Search for the cell housing the specified text and yield its (x, y) center coordinate. 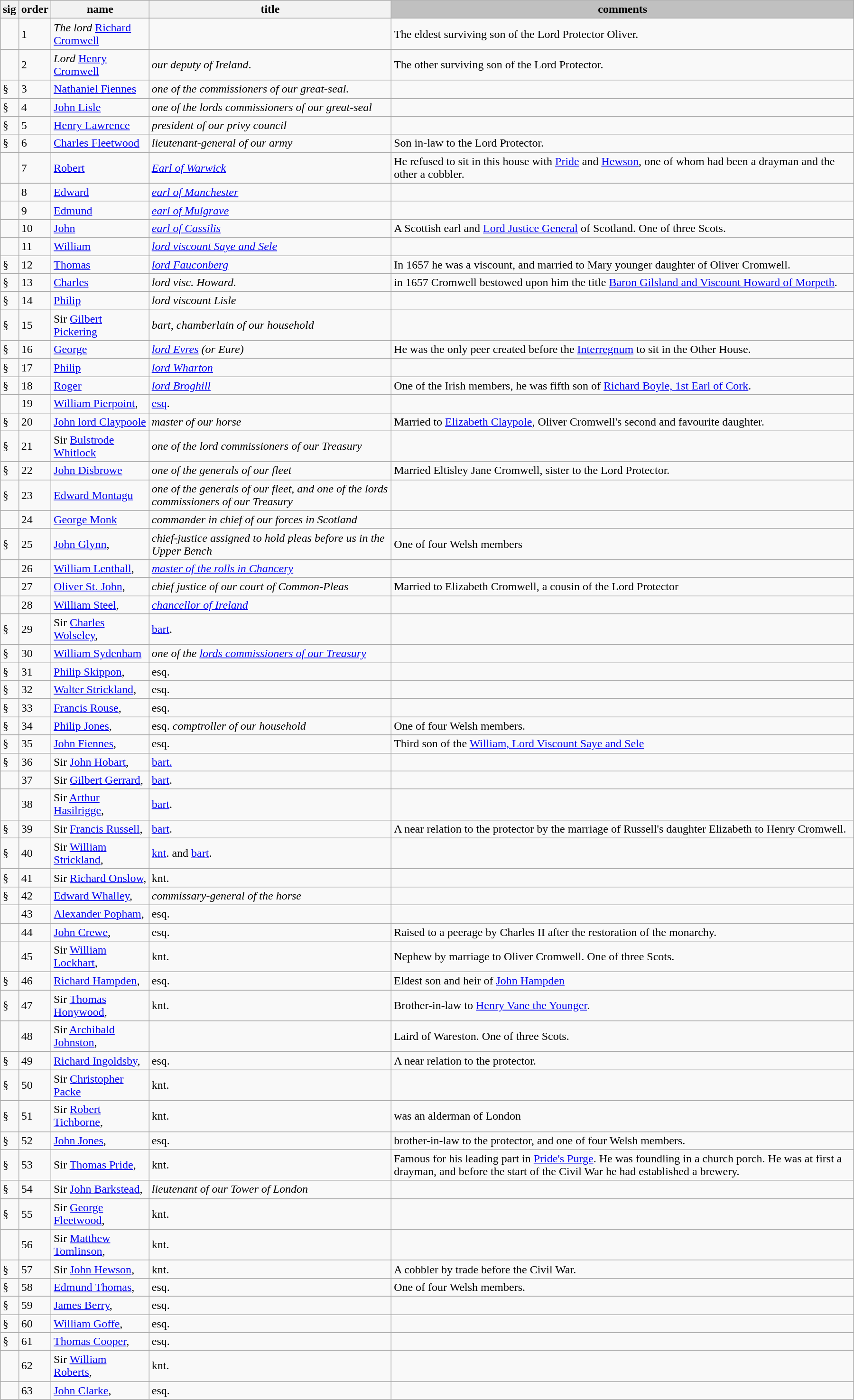
27 (35, 586)
Walter Strickland, (101, 690)
Edward Whalley, (101, 896)
He refused to sit in this house with Pride and Hewson, one of whom had been a drayman and the other a cobbler. (622, 168)
earl of Cassilis (270, 228)
51 (35, 1116)
William Pierpoint, (101, 404)
15 (35, 325)
In 1657 he was a viscount, and married to Mary younger daughter of Oliver Cromwell. (622, 264)
24 (35, 519)
William Goffe, (101, 1323)
William Sydenham (101, 654)
Laird of Wareston. One of three Scots. (622, 1036)
Sir William Roberts, (101, 1366)
4 (35, 107)
Sir Robert Tichborne, (101, 1116)
Edmund (101, 210)
19 (35, 404)
56 (35, 1245)
one of the generals of our fleet, and one of the lords commissioners of our Treasury (270, 495)
35 (35, 744)
one of the lords commissioners of our Treasury (270, 654)
46 (35, 981)
Sir William Lockhart, (101, 956)
31 (35, 672)
42 (35, 896)
earl of Mulgrave (270, 210)
48 (35, 1036)
50 (35, 1085)
53 (35, 1165)
Married to Elizabeth Cromwell, a cousin of the Lord Protector (622, 586)
lord viscount Lisle (270, 301)
12 (35, 264)
36 (35, 762)
James Berry, (101, 1305)
Earl of Warwick (270, 168)
Henry Lawrence (101, 125)
Sir Gilbert Pickering (101, 325)
our deputy of Ireland. (270, 65)
3 (35, 89)
Married to Elizabeth Claypole, Oliver Cromwell's second and favourite daughter. (622, 422)
22 (35, 471)
Lord Henry Cromwell (101, 65)
23 (35, 495)
Sir Bulstrode Whitlock (101, 446)
comments (622, 9)
Sir Christopher Packe (101, 1085)
25 (35, 544)
14 (35, 301)
one of the commissioners of our great-seal. (270, 89)
11 (35, 246)
Sir Archibald Johnston, (101, 1036)
52 (35, 1140)
lord Evres (or Eure) (270, 350)
7 (35, 168)
George (101, 350)
lord viscount Saye and Sele (270, 246)
Eldest son and heir of John Hampden (622, 981)
18 (35, 386)
Sir Thomas Honywood, (101, 1006)
Sir Richard Onslow, (101, 878)
Son in-law to the Lord Protector. (622, 143)
Sir Arthur Hasilrigge, (101, 805)
He was the only peer created before the Interregnum to sit in the Other House. (622, 350)
Alexander Popham, (101, 914)
The other surviving son of the Lord Protector. (622, 65)
Sir Francis Russell, (101, 829)
61 (35, 1342)
29 (35, 629)
Edmund Thomas, (101, 1287)
2 (35, 65)
Charles Fleetwood (101, 143)
37 (35, 780)
Sir George Fleetwood, (101, 1214)
40 (35, 853)
earl of Manchester (270, 192)
Philip Skippon, (101, 672)
lieutenant-general of our army (270, 143)
John (101, 228)
41 (35, 878)
Married Eltisley Jane Cromwell, sister to the Lord Protector. (622, 471)
John Clarke, (101, 1391)
commissary-general of the horse (270, 896)
president of our privy council (270, 125)
One of the Irish members, he was fifth son of Richard Boyle, 1st Earl of Cork. (622, 386)
order (35, 9)
Thomas (101, 264)
32 (35, 690)
47 (35, 1006)
John Lisle (101, 107)
The lord Richard Cromwell (101, 34)
chief-justice assigned to hold pleas before us in the Upper Bench (270, 544)
Third son of the William, Lord Viscount Saye and Sele (622, 744)
Thomas Cooper, (101, 1342)
Sir John Hobart, (101, 762)
A Scottish earl and Lord Justice General of Scotland. One of three Scots. (622, 228)
Philip Jones, (101, 726)
62 (35, 1366)
44 (35, 932)
6 (35, 143)
commander in chief of our forces in Scotland (270, 519)
58 (35, 1287)
brother-in-law to the protector, and one of four Welsh members. (622, 1140)
William (101, 246)
John Jones, (101, 1140)
John Crewe, (101, 932)
55 (35, 1214)
33 (35, 708)
sig (9, 9)
one of the lords commissioners of our great-seal (270, 107)
William Steel, (101, 605)
63 (35, 1391)
54 (35, 1189)
60 (35, 1323)
Sir Thomas Pride, (101, 1165)
lord visc. Howard. (270, 283)
Sir John Barkstead, (101, 1189)
was an alderman of London (622, 1116)
in 1657 Cromwell bestowed upon him the title Baron Gilsland and Viscount Howard of Morpeth. (622, 283)
chancellor of Ireland (270, 605)
49 (35, 1061)
lord Broghill (270, 386)
one of the lord commissioners of our Treasury (270, 446)
17 (35, 368)
45 (35, 956)
name (101, 9)
lord Wharton (270, 368)
Brother-in-law to Henry Vane the Younger. (622, 1006)
43 (35, 914)
Charles (101, 283)
Sir Matthew Tomlinson, (101, 1245)
knt. and bart. (270, 853)
John lord Claypoole (101, 422)
9 (35, 210)
Sir Charles Wolseley, (101, 629)
Richard Hampden, (101, 981)
master of our horse (270, 422)
A near relation to the protector. (622, 1061)
lord Fauconberg (270, 264)
bart, chamberlain of our household (270, 325)
28 (35, 605)
title (270, 9)
59 (35, 1305)
Sir William Strickland, (101, 853)
A cobbler by trade before the Civil War. (622, 1269)
John Glynn, (101, 544)
Sir Gilbert Gerrard, (101, 780)
Roger (101, 386)
chief justice of our court of Common-Pleas (270, 586)
10 (35, 228)
lieutenant of our Tower of London (270, 1189)
Francis Rouse, (101, 708)
Raised to a peerage by Charles II after the restoration of the monarchy. (622, 932)
1 (35, 34)
39 (35, 829)
One of four Welsh members (622, 544)
master of the rolls in Chancery (270, 568)
34 (35, 726)
Sir John Hewson, (101, 1269)
8 (35, 192)
Robert (101, 168)
one of the generals of our fleet (270, 471)
21 (35, 446)
John Disbrowe (101, 471)
13 (35, 283)
5 (35, 125)
Edward (101, 192)
A near relation to the protector by the marriage of Russell's daughter Elizabeth to Henry Cromwell. (622, 829)
William Lenthall, (101, 568)
26 (35, 568)
The eldest surviving son of the Lord Protector Oliver. (622, 34)
George Monk (101, 519)
Richard Ingoldsby, (101, 1061)
38 (35, 805)
16 (35, 350)
Nathaniel Fiennes (101, 89)
Oliver St. John, (101, 586)
Edward Montagu (101, 495)
esq. comptroller of our household (270, 726)
30 (35, 654)
20 (35, 422)
57 (35, 1269)
John Fiennes, (101, 744)
Nephew by marriage to Oliver Cromwell. One of three Scots. (622, 956)
